Search for the cell housing the specified text and yield its [X, Y] center coordinate. 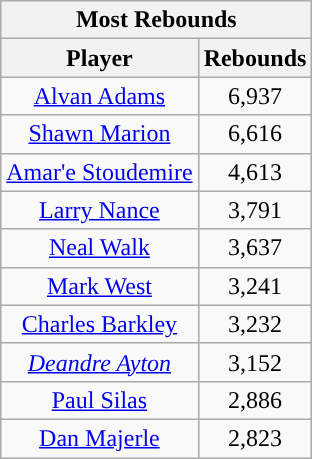
3,232 [255, 324]
2,886 [255, 400]
2,823 [255, 438]
6,937 [255, 96]
Player [100, 58]
3,241 [255, 286]
Alvan Adams [100, 96]
Neal Walk [100, 248]
Deandre Ayton [100, 362]
3,152 [255, 362]
6,616 [255, 134]
Larry Nance [100, 210]
4,613 [255, 172]
Rebounds [255, 58]
Charles Barkley [100, 324]
Shawn Marion [100, 134]
Most Rebounds [156, 20]
Dan Majerle [100, 438]
Mark West [100, 286]
3,637 [255, 248]
3,791 [255, 210]
Amar'e Stoudemire [100, 172]
Paul Silas [100, 400]
